Locate the cell with the specified text and output its [X, Y] center coordinate. 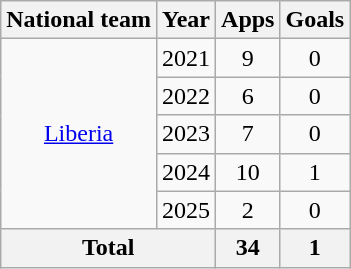
Liberia [79, 134]
2025 [186, 210]
Year [186, 20]
2024 [186, 172]
2021 [186, 58]
7 [248, 134]
National team [79, 20]
Apps [248, 20]
9 [248, 58]
2 [248, 210]
2023 [186, 134]
6 [248, 96]
Goals [315, 20]
34 [248, 248]
10 [248, 172]
2022 [186, 96]
Total [108, 248]
